Scan for the cell matching the given text and deliver its [X, Y] coordinate at center. 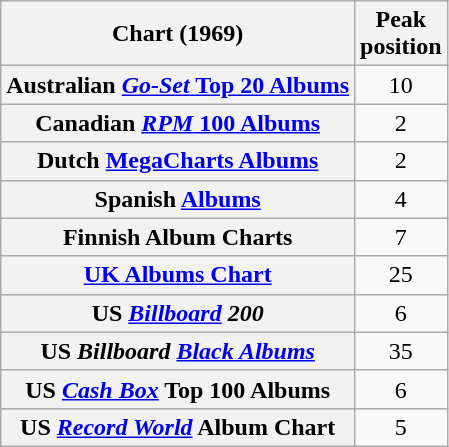
Spanish Albums [178, 199]
US Billboard Black Albums [178, 351]
Peakposition [401, 34]
Canadian RPM 100 Albums [178, 123]
Finnish Album Charts [178, 237]
US Record World Album Chart [178, 427]
Australian Go-Set Top 20 Albums [178, 85]
10 [401, 85]
US Billboard 200 [178, 313]
25 [401, 275]
4 [401, 199]
Dutch MegaCharts Albums [178, 161]
UK Albums Chart [178, 275]
7 [401, 237]
US Cash Box Top 100 Albums [178, 389]
5 [401, 427]
35 [401, 351]
Chart (1969) [178, 34]
